Return (x, y) of the center of cell containing provided text 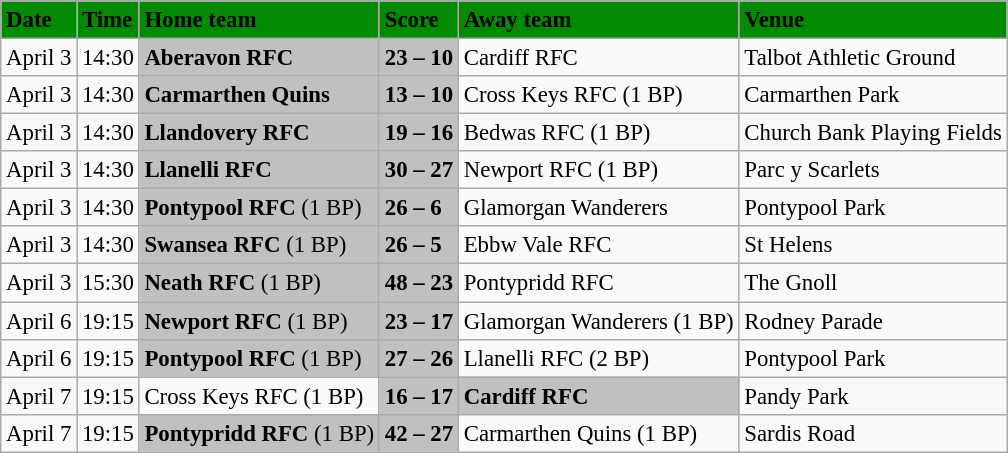
Talbot Athletic Ground (873, 57)
St Helens (873, 245)
Sardis Road (873, 433)
Aberavon RFC (259, 57)
30 – 27 (418, 170)
Ebbw Vale RFC (598, 245)
15:30 (108, 283)
Pontypridd RFC (1 BP) (259, 433)
Church Bank Playing Fields (873, 133)
Carmarthen Park (873, 95)
16 – 17 (418, 396)
27 – 26 (418, 358)
Carmarthen Quins (1 BP) (598, 433)
23 – 10 (418, 57)
23 – 17 (418, 321)
13 – 10 (418, 95)
Llanelli RFC (2 BP) (598, 358)
Llanelli RFC (259, 170)
Home team (259, 20)
Glamorgan Wanderers (1 BP) (598, 321)
Score (418, 20)
Date (39, 20)
Carmarthen Quins (259, 95)
Swansea RFC (1 BP) (259, 245)
48 – 23 (418, 283)
19 – 16 (418, 133)
The Gnoll (873, 283)
Time (108, 20)
Neath RFC (1 BP) (259, 283)
Pandy Park (873, 396)
Rodney Parade (873, 321)
Glamorgan Wanderers (598, 208)
Pontypridd RFC (598, 283)
Away team (598, 20)
26 – 5 (418, 245)
Llandovery RFC (259, 133)
Venue (873, 20)
Parc y Scarlets (873, 170)
26 – 6 (418, 208)
42 – 27 (418, 433)
Bedwas RFC (1 BP) (598, 133)
